Provide the (X, Y) coordinate of the cell's center where the given text is located.  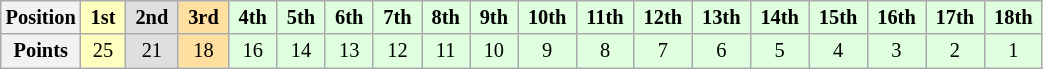
21 (152, 51)
10th (547, 17)
7 (663, 51)
4 (838, 51)
1 (1013, 51)
6th (349, 17)
14th (779, 17)
13th (721, 17)
9th (494, 17)
25 (104, 51)
8th (446, 17)
18 (203, 51)
Position (41, 17)
5th (301, 17)
10 (494, 51)
17th (955, 17)
Points (41, 51)
16th (896, 17)
5 (779, 51)
3 (896, 51)
11th (604, 17)
12th (663, 17)
13 (349, 51)
2nd (152, 17)
6 (721, 51)
4th (253, 17)
15th (838, 17)
12 (397, 51)
7th (397, 17)
18th (1013, 17)
16 (253, 51)
14 (301, 51)
1st (104, 17)
3rd (203, 17)
9 (547, 51)
11 (446, 51)
2 (955, 51)
8 (604, 51)
